Determine the [x, y] coordinate at the center of the cell enclosing the given text.  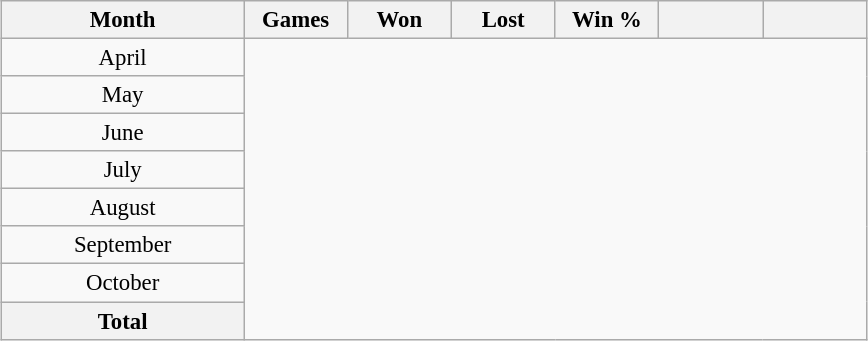
Win % [607, 20]
September [123, 245]
June [123, 133]
May [123, 95]
July [123, 170]
Games [296, 20]
October [123, 283]
Lost [503, 20]
Month [123, 20]
Won [399, 20]
Total [123, 321]
April [123, 58]
August [123, 208]
